Capture the cell that displays the provided text and extract its [X, Y] central coordinate. 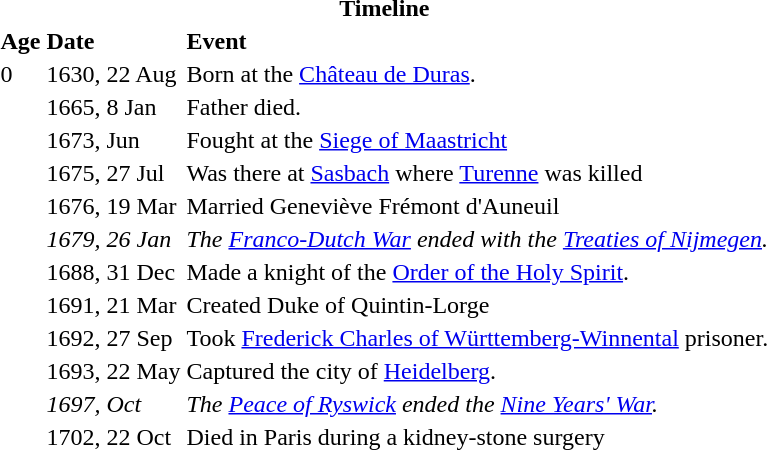
1630, 22 Aug [114, 74]
1675, 27 Jul [114, 173]
1676, 19 Mar [114, 206]
1673, Jun [114, 140]
1665, 8 Jan [114, 107]
1688, 31 Dec [114, 272]
1679, 26 Jan [114, 239]
Date [114, 41]
1697, Oct [114, 404]
1693, 22 May [114, 371]
1691, 21 Mar [114, 305]
1692, 27 Sep [114, 338]
